Pinpoint the cell where the given text exists, returning its [x, y] midpoint coordinate. 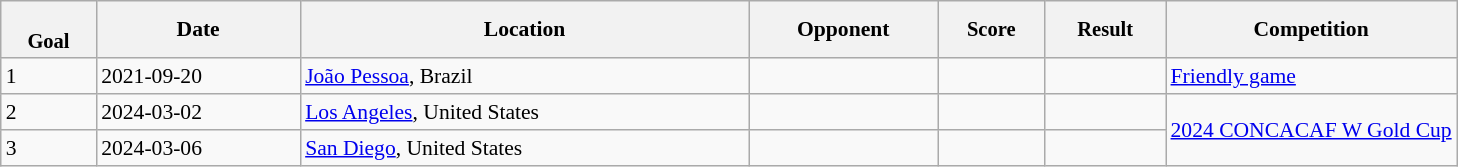
1 [48, 77]
2 [48, 112]
2021-09-20 [198, 77]
Los Angeles, United States [524, 112]
João Pessoa, Brazil [524, 77]
Date [198, 30]
2024-03-02 [198, 112]
Goal [48, 30]
Competition [1312, 30]
Friendly game [1312, 77]
Opponent [844, 30]
Score [992, 30]
San Diego, United States [524, 148]
2024 CONCACAF W Gold Cup [1312, 130]
2024-03-06 [198, 148]
Location [524, 30]
3 [48, 148]
Result [1106, 30]
